Output the [x, y] coordinate of the center of the cell containing the given text.  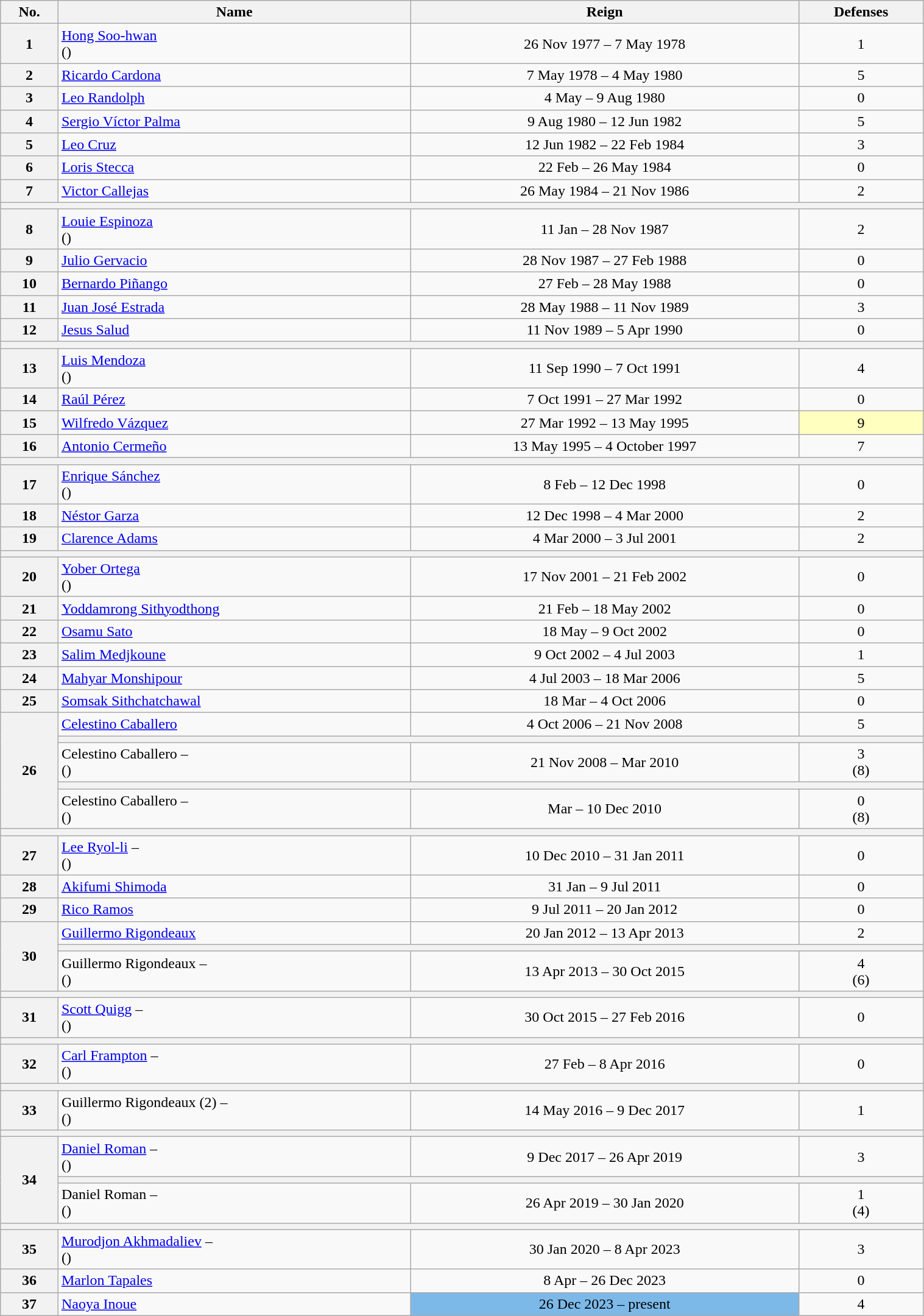
Clarence Adams [234, 539]
Osamu Sato [234, 631]
28 May 1988 – 11 Nov 1989 [604, 306]
Mahyar Monshipour [234, 678]
21 Nov 2008 – Mar 2010 [604, 763]
Raúl Pérez [234, 400]
8 Apr – 26 Dec 2023 [604, 1281]
7 Oct 1991 – 27 Mar 1992 [604, 400]
13 [29, 368]
27 [29, 855]
Rico Ramos [234, 910]
33 [29, 1110]
14 [29, 400]
18 Mar – 4 Oct 2006 [604, 701]
28 [29, 886]
24 [29, 678]
Victor Callejas [234, 191]
4 May – 9 Aug 1980 [604, 98]
27 Mar 1992 – 13 May 1995 [604, 423]
Mar – 10 Dec 2010 [604, 809]
19 [29, 539]
18 May – 9 Oct 2002 [604, 631]
27 Feb – 28 May 1988 [604, 283]
Néstor Garza [234, 515]
4 Jul 2003 – 18 Mar 2006 [604, 678]
Yoddamrong Sithyodthong [234, 608]
15 [29, 423]
20 [29, 576]
Antonio Cermeño [234, 446]
26 Apr 2019 – 30 Jan 2020 [604, 1203]
26 Nov 1977 – 7 May 1978 [604, 44]
8 [29, 229]
11 Jan – 28 Nov 1987 [604, 229]
Leo Cruz [234, 144]
29 [29, 910]
0(8) [861, 809]
Naoya Inoue [234, 1304]
34 [29, 1180]
30 [29, 956]
9 Aug 1980 – 12 Jun 1982 [604, 121]
35 [29, 1249]
12 Dec 1998 – 4 Mar 2000 [604, 515]
31 Jan – 9 Jul 2011 [604, 886]
Wilfredo Vázquez [234, 423]
No. [29, 12]
Murodjon Akhmadaliev – () [234, 1249]
Yober Ortega() [234, 576]
11 Nov 1989 – 5 Apr 1990 [604, 330]
13 Apr 2013 – 30 Oct 2015 [604, 971]
18 [29, 515]
30 Oct 2015 – 27 Feb 2016 [604, 1017]
9 Oct 2002 – 4 Jul 2003 [604, 654]
22 [29, 631]
32 [29, 1064]
Bernardo Piñango [234, 283]
Juan José Estrada [234, 306]
21 Feb – 18 May 2002 [604, 608]
10 Dec 2010 – 31 Jan 2011 [604, 855]
Salim Medjkoune [234, 654]
12 Jun 1982 – 22 Feb 1984 [604, 144]
7 May 1978 – 4 May 1980 [604, 75]
22 Feb – 26 May 1984 [604, 168]
Name [234, 12]
Guillermo Rigondeaux – () [234, 971]
Defenses [861, 12]
Jesus Salud [234, 330]
Scott Quigg – () [234, 1017]
4 Oct 2006 – 21 Nov 2008 [604, 724]
26 Dec 2023 – present [604, 1304]
9 Jul 2011 – 20 Jan 2012 [604, 910]
4(6) [861, 971]
3(8) [861, 763]
30 Jan 2020 – 8 Apr 2023 [604, 1249]
6 [29, 168]
26 May 1984 – 21 Nov 1986 [604, 191]
Louie Espinoza() [234, 229]
27 Feb – 8 Apr 2016 [604, 1064]
11 Sep 1990 – 7 Oct 1991 [604, 368]
14 May 2016 – 9 Dec 2017 [604, 1110]
11 [29, 306]
Carl Frampton – () [234, 1064]
10 [29, 283]
26 [29, 771]
Julio Gervacio [234, 260]
Sergio Víctor Palma [234, 121]
13 May 1995 – 4 October 1997 [604, 446]
Leo Randolph [234, 98]
Luis Mendoza() [234, 368]
Somsak Sithchatchawal [234, 701]
21 [29, 608]
Loris Stecca [234, 168]
Hong Soo-hwan() [234, 44]
25 [29, 701]
4 Mar 2000 – 3 Jul 2001 [604, 539]
Lee Ryol-li – () [234, 855]
37 [29, 1304]
Marlon Tapales [234, 1281]
20 Jan 2012 – 13 Apr 2013 [604, 933]
Guillermo Rigondeaux [234, 933]
36 [29, 1281]
28 Nov 1987 – 27 Feb 1988 [604, 260]
Akifumi Shimoda [234, 886]
31 [29, 1017]
12 [29, 330]
Reign [604, 12]
23 [29, 654]
8 Feb – 12 Dec 1998 [604, 484]
Ricardo Cardona [234, 75]
9 Dec 2017 – 26 Apr 2019 [604, 1156]
16 [29, 446]
17 Nov 2001 – 21 Feb 2002 [604, 576]
Guillermo Rigondeaux (2) – () [234, 1110]
17 [29, 484]
1(4) [861, 1203]
Celestino Caballero [234, 724]
Enrique Sánchez() [234, 484]
